Return the [X, Y] coordinate for the center point of the cell that contains the specified text.  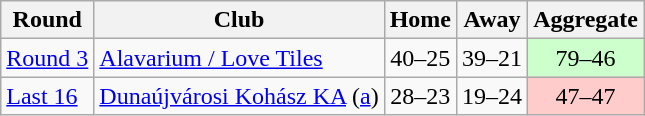
Last 16 [48, 96]
Round [48, 20]
28–23 [420, 96]
Club [239, 20]
Dunaújvárosi Kohász KA (a) [239, 96]
79–46 [586, 58]
19–24 [492, 96]
39–21 [492, 58]
Away [492, 20]
40–25 [420, 58]
Alavarium / Love Tiles [239, 58]
Aggregate [586, 20]
Round 3 [48, 58]
Home [420, 20]
47–47 [586, 96]
